Output the [x, y] coordinate of the center of the cell containing the given text.  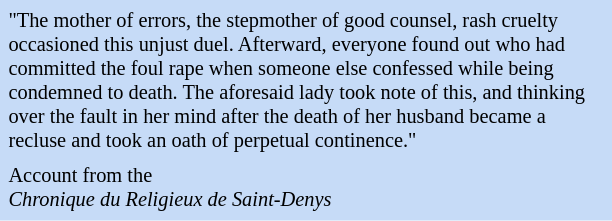
Account from theChronique du Religieux de Saint-Denys [306, 188]
